Locate the cell with the specified text and output its (x, y) center coordinate. 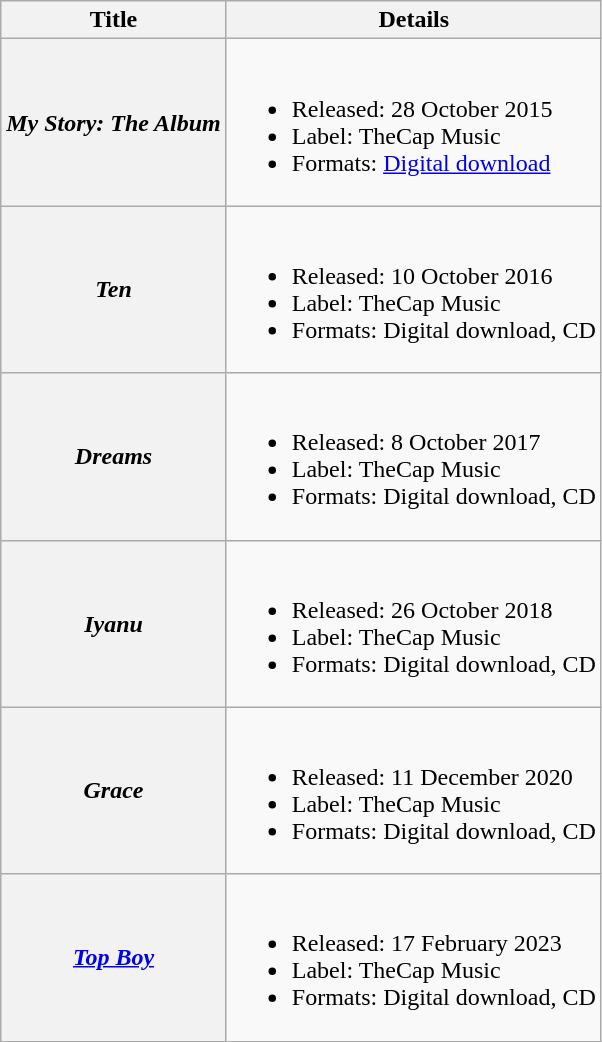
Top Boy (114, 958)
Details (414, 20)
Dreams (114, 456)
Released: 17 February 2023Label: TheCap MusicFormats: Digital download, CD (414, 958)
Iyanu (114, 624)
Ten (114, 290)
My Story: The Album (114, 122)
Grace (114, 790)
Released: 10 October 2016Label: TheCap MusicFormats: Digital download, CD (414, 290)
Released: 8 October 2017Label: TheCap MusicFormats: Digital download, CD (414, 456)
Released: 28 October 2015Label: TheCap MusicFormats: Digital download (414, 122)
Title (114, 20)
Released: 26 October 2018Label: TheCap MusicFormats: Digital download, CD (414, 624)
Released: 11 December 2020Label: TheCap MusicFormats: Digital download, CD (414, 790)
